Locate the cell with the specified text and output its (X, Y) center coordinate. 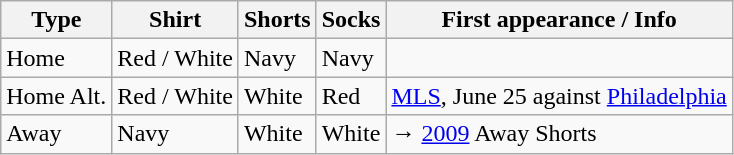
Away (56, 134)
Shorts (277, 20)
Type (56, 20)
First appearance / Info (559, 20)
Socks (351, 20)
Shirt (176, 20)
MLS, June 25 against Philadelphia (559, 96)
Red (351, 96)
Home (56, 58)
Home Alt. (56, 96)
→ 2009 Away Shorts (559, 134)
